Return (x, y) of the center of cell containing provided text 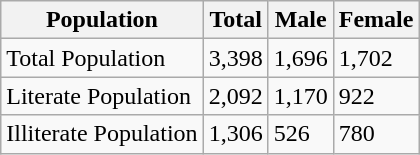
Male (300, 20)
Literate Population (102, 96)
2,092 (236, 96)
1,170 (300, 96)
Female (376, 20)
Population (102, 20)
1,696 (300, 58)
922 (376, 96)
1,702 (376, 58)
3,398 (236, 58)
Total Population (102, 58)
780 (376, 134)
526 (300, 134)
Total (236, 20)
1,306 (236, 134)
Illiterate Population (102, 134)
